Detect which cell encompasses the target text, then output its [X, Y] center coordinate. 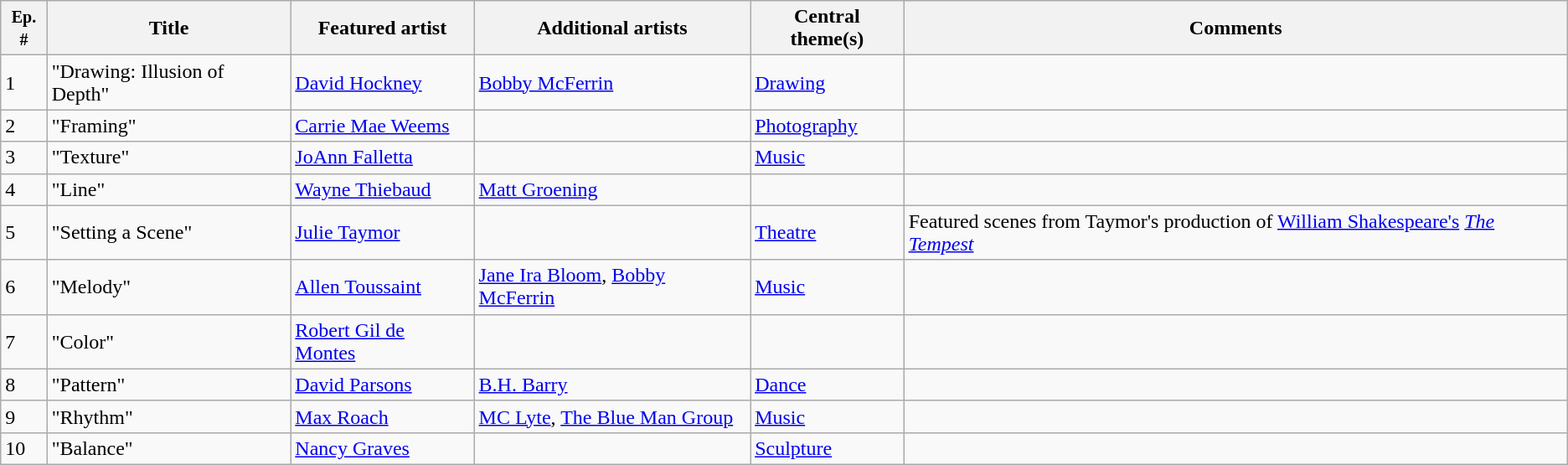
4 [23, 189]
David Parsons [382, 385]
"Texture" [169, 158]
5 [23, 233]
JoAnn Falletta [382, 158]
9 [23, 416]
Carrie Mae Weems [382, 126]
8 [23, 385]
Jane Ira Bloom, Bobby McFerrin [612, 287]
Featured scenes from Taymor's production of William Shakespeare's The Tempest [1235, 233]
Photography [828, 126]
Central theme(s) [828, 28]
"Melody" [169, 287]
Wayne Thiebaud [382, 189]
David Hockney [382, 82]
Comments [1235, 28]
Additional artists [612, 28]
"Framing" [169, 126]
Ep. # [23, 28]
6 [23, 287]
"Drawing: Illusion of Depth" [169, 82]
MC Lyte, The Blue Man Group [612, 416]
B.H. Barry [612, 385]
Allen Toussaint [382, 287]
Matt Groening [612, 189]
7 [23, 342]
10 [23, 448]
1 [23, 82]
Sculpture [828, 448]
3 [23, 158]
2 [23, 126]
"Line" [169, 189]
Max Roach [382, 416]
"Color" [169, 342]
Theatre [828, 233]
Dance [828, 385]
Robert Gil de Montes [382, 342]
Nancy Graves [382, 448]
Featured artist [382, 28]
"Setting a Scene" [169, 233]
Julie Taymor [382, 233]
Bobby McFerrin [612, 82]
"Pattern" [169, 385]
"Balance" [169, 448]
Title [169, 28]
Drawing [828, 82]
"Rhythm" [169, 416]
